Determine the (x, y) coordinate at the center of the cell enclosing the given text.  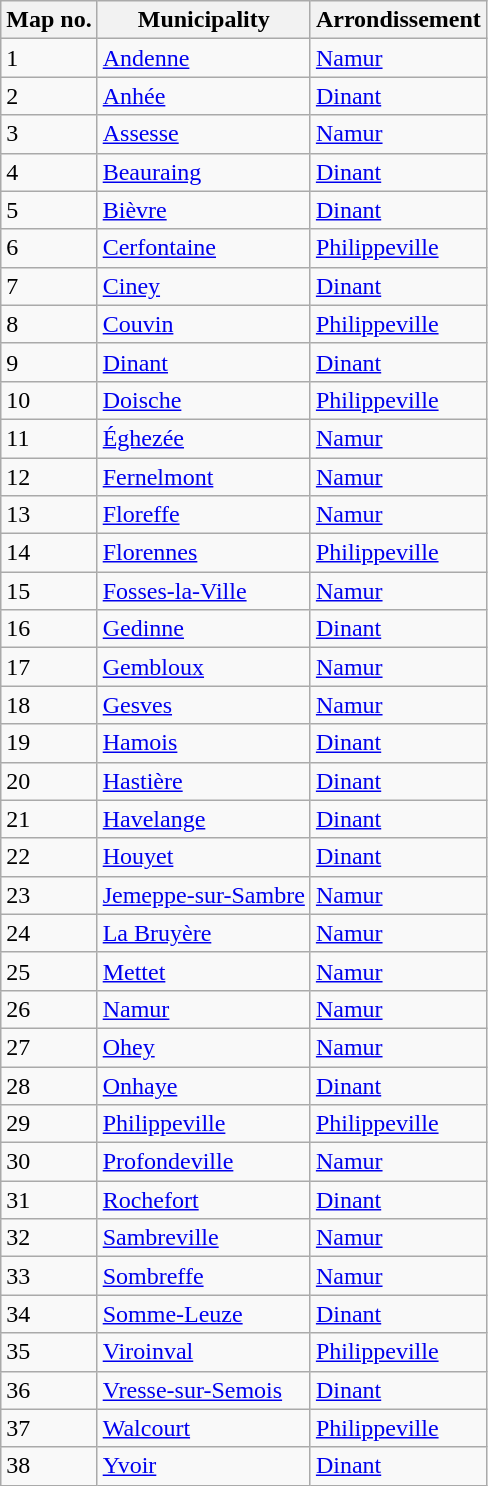
17 (49, 667)
3 (49, 134)
Cerfontaine (204, 248)
2 (49, 96)
27 (49, 1047)
Yvoir (204, 1466)
28 (49, 1085)
Doische (204, 400)
Ohey (204, 1047)
Hastière (204, 781)
Walcourt (204, 1428)
12 (49, 477)
21 (49, 819)
La Bruyère (204, 933)
Arrondissement (398, 20)
Jemeppe-sur-Sambre (204, 895)
Houyet (204, 857)
25 (49, 971)
1 (49, 58)
29 (49, 1124)
Florennes (204, 553)
26 (49, 1009)
Ciney (204, 286)
35 (49, 1352)
Viroinval (204, 1352)
23 (49, 895)
Gedinne (204, 629)
Floreffe (204, 515)
18 (49, 705)
Profondeville (204, 1162)
Havelange (204, 819)
Assesse (204, 134)
6 (49, 248)
Fosses-la-Ville (204, 591)
Fernelmont (204, 477)
Anhée (204, 96)
Somme-Leuze (204, 1314)
Sombreffe (204, 1276)
Municipality (204, 20)
5 (49, 210)
Vresse-sur-Semois (204, 1390)
Andenne (204, 58)
Gesves (204, 705)
Beauraing (204, 172)
11 (49, 438)
32 (49, 1238)
30 (49, 1162)
Hamois (204, 743)
Éghezée (204, 438)
13 (49, 515)
38 (49, 1466)
Sambreville (204, 1238)
36 (49, 1390)
31 (49, 1200)
Map no. (49, 20)
Rochefort (204, 1200)
Couvin (204, 324)
22 (49, 857)
9 (49, 362)
15 (49, 591)
34 (49, 1314)
24 (49, 933)
7 (49, 286)
20 (49, 781)
Bièvre (204, 210)
8 (49, 324)
Gembloux (204, 667)
37 (49, 1428)
Onhaye (204, 1085)
33 (49, 1276)
14 (49, 553)
10 (49, 400)
19 (49, 743)
Mettet (204, 971)
16 (49, 629)
4 (49, 172)
